Identify which cell holds the provided text, then report its (x, y) central coordinate. 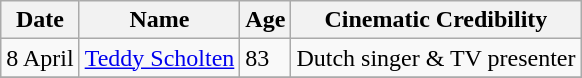
Teddy Scholten (160, 58)
Name (160, 20)
8 April (40, 58)
Cinematic Credibility (436, 20)
Age (266, 20)
Dutch singer & TV presenter (436, 58)
83 (266, 58)
Date (40, 20)
